Identify which cell holds the provided text, then report its [X, Y] central coordinate. 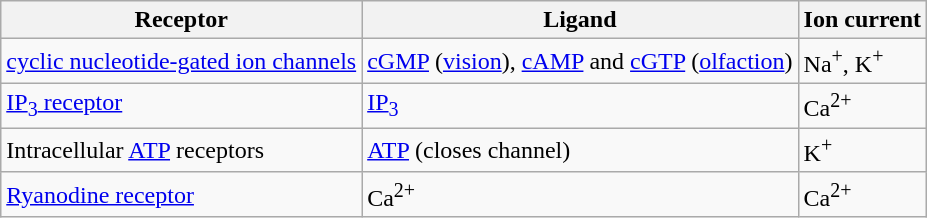
Intracellular ATP receptors [182, 150]
Ligand [580, 20]
cGMP (vision), cAMP and cGTP (olfaction) [580, 62]
IP3 [580, 106]
cyclic nucleotide-gated ion channels [182, 62]
Receptor [182, 20]
Na+, K+ [862, 62]
K+ [862, 150]
IP3 receptor [182, 106]
ATP (closes channel) [580, 150]
Ryanodine receptor [182, 194]
Ion current [862, 20]
